Detect which cell encompasses the target text, then output its (x, y) center coordinate. 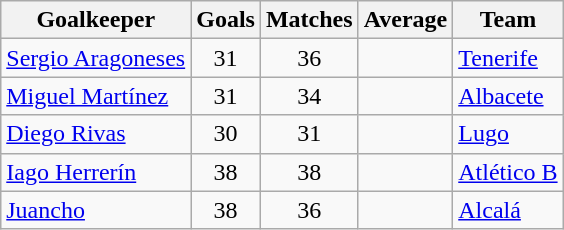
Atlético B (508, 172)
Tenerife (508, 58)
Iago Herrerín (96, 172)
Matches (309, 20)
30 (226, 134)
Miguel Martínez (96, 96)
Goalkeeper (96, 20)
Team (508, 20)
Sergio Aragoneses (96, 58)
Albacete (508, 96)
Alcalá (508, 210)
Diego Rivas (96, 134)
Goals (226, 20)
Average (406, 20)
Juancho (96, 210)
Lugo (508, 134)
34 (309, 96)
